Return the (x, y) coordinate for the center point of the cell that contains the specified text.  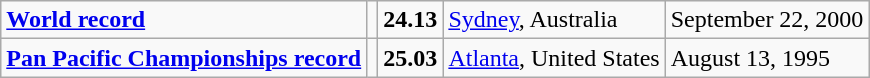
25.03 (410, 58)
Atlanta, United States (554, 58)
Pan Pacific Championships record (184, 58)
August 13, 1995 (767, 58)
September 22, 2000 (767, 20)
Sydney, Australia (554, 20)
World record (184, 20)
24.13 (410, 20)
